Scan for the cell matching the given text and deliver its [X, Y] coordinate at center. 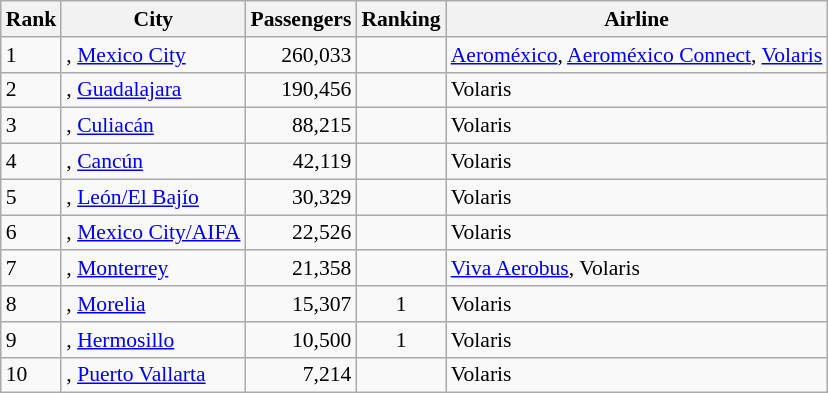
7 [32, 269]
, Puerto Vallarta [153, 375]
5 [32, 197]
6 [32, 233]
42,119 [302, 162]
, Morelia [153, 304]
, Culiacán [153, 126]
Airline [637, 19]
2 [32, 90]
, Mexico City/AIFA [153, 233]
Ranking [400, 19]
, Cancún [153, 162]
260,033 [302, 55]
, León/El Bajío [153, 197]
15,307 [302, 304]
3 [32, 126]
190,456 [302, 90]
Passengers [302, 19]
, Mexico City [153, 55]
City [153, 19]
30,329 [302, 197]
10,500 [302, 340]
, Monterrey [153, 269]
, Guadalajara [153, 90]
4 [32, 162]
7,214 [302, 375]
22,526 [302, 233]
8 [32, 304]
Aeroméxico, Aeroméxico Connect, Volaris [637, 55]
88,215 [302, 126]
10 [32, 375]
, Hermosillo [153, 340]
21,358 [302, 269]
Viva Aerobus, Volaris [637, 269]
9 [32, 340]
Rank [32, 19]
